Detect which cell encompasses the target text, then output its [x, y] center coordinate. 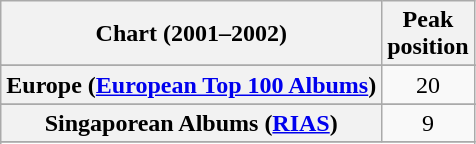
Singaporean Albums (RIAS) [192, 123]
Europe (European Top 100 Albums) [192, 85]
20 [428, 85]
9 [428, 123]
Peak position [428, 34]
Chart (2001–2002) [192, 34]
